Pinpoint the cell where the given text exists, returning its [X, Y] midpoint coordinate. 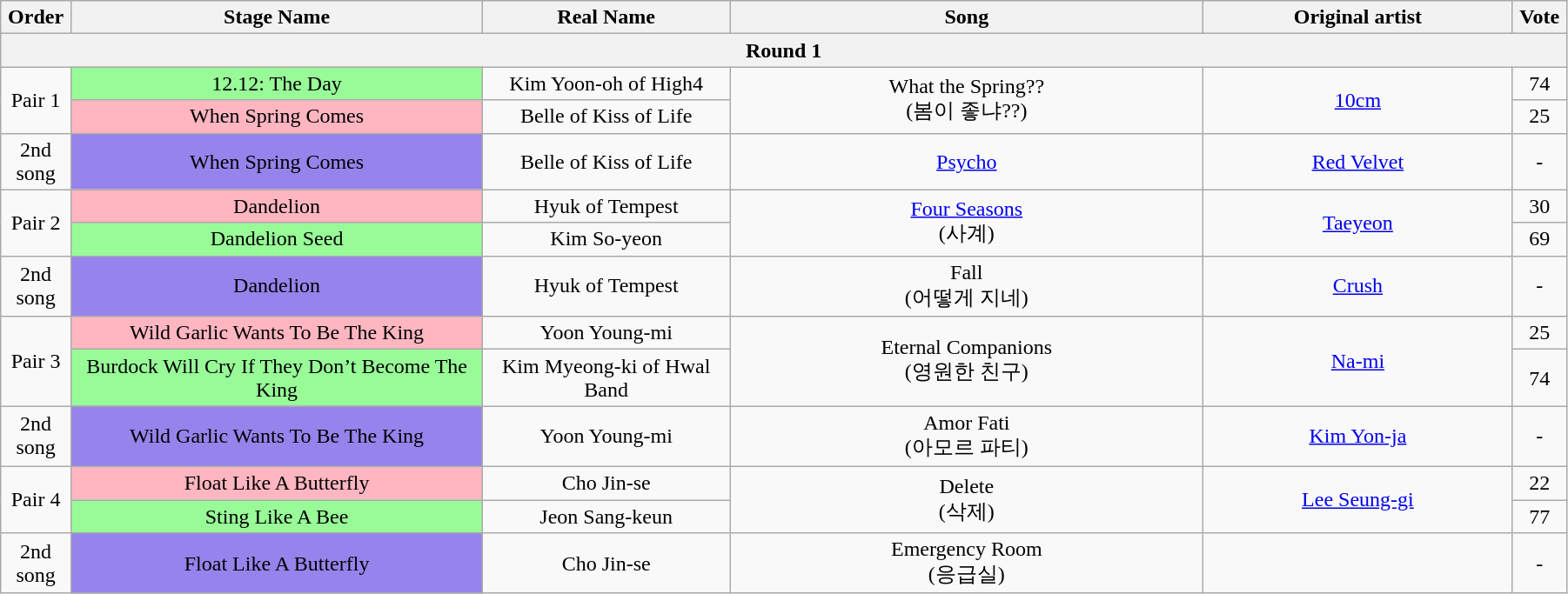
Real Name [606, 17]
Stage Name [277, 17]
Eternal Companions(영원한 친구) [967, 362]
Vote [1540, 17]
Emergency Room(응급실) [967, 564]
Psycho [967, 162]
Pair 2 [37, 223]
Kim Yon-ja [1357, 437]
77 [1540, 516]
12.12: The Day [277, 83]
Pair 4 [37, 499]
30 [1540, 206]
69 [1540, 239]
Four Seasons(사계) [967, 223]
Burdock Will Cry If They Don’t Become The King [277, 377]
Kim So-yeon [606, 239]
Pair 3 [37, 362]
Jeon Sang-keun [606, 516]
Order [37, 17]
Kim Yoon-oh of High4 [606, 83]
Crush [1357, 286]
Red Velvet [1357, 162]
Taeyeon [1357, 223]
Sting Like A Bee [277, 516]
What the Spring??(봄이 좋냐??) [967, 100]
10cm [1357, 100]
Delete(삭제) [967, 499]
Song [967, 17]
Kim Myeong-ki of Hwal Band [606, 377]
Original artist [1357, 17]
Round 1 [784, 50]
22 [1540, 483]
Dandelion Seed [277, 239]
Amor Fati(아모르 파티) [967, 437]
Lee Seung-gi [1357, 499]
Fall(어떻게 지네) [967, 286]
Na-mi [1357, 362]
Pair 1 [37, 100]
